Search for the cell housing the specified text and yield its [X, Y] center coordinate. 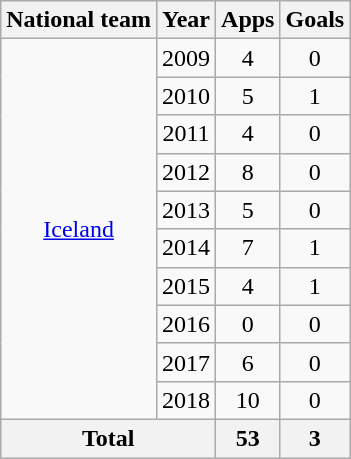
Apps [248, 20]
2017 [186, 362]
2011 [186, 134]
2018 [186, 400]
8 [248, 172]
Total [108, 438]
2016 [186, 324]
2014 [186, 248]
7 [248, 248]
Goals [315, 20]
2012 [186, 172]
National team [79, 20]
Year [186, 20]
53 [248, 438]
2010 [186, 96]
2013 [186, 210]
2015 [186, 286]
10 [248, 400]
Iceland [79, 230]
3 [315, 438]
2009 [186, 58]
6 [248, 362]
